From the cell containing the given text, extract its center point as [X, Y] coordinate. 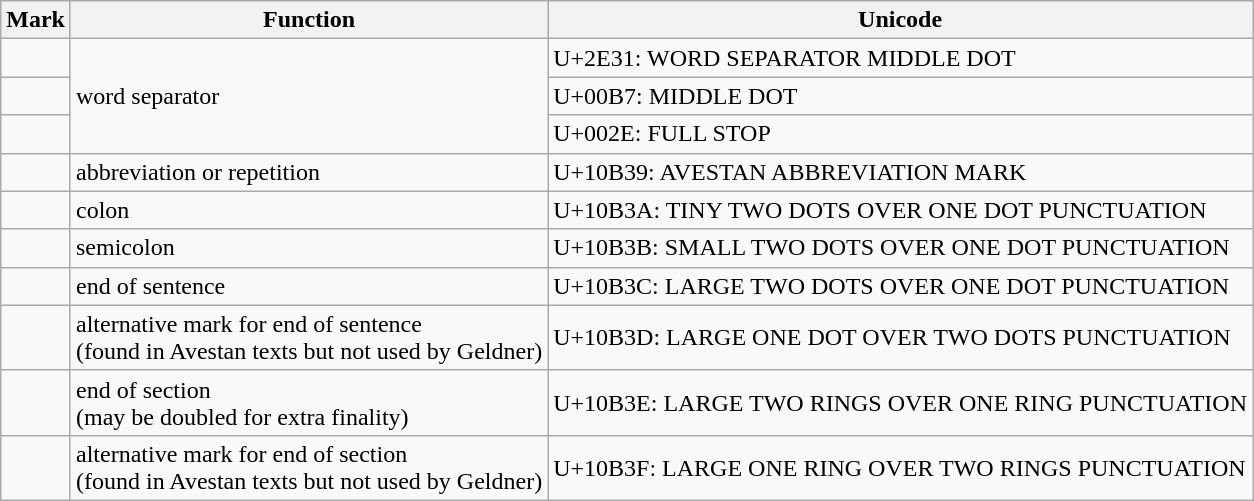
U+10B3C: LARGE TWO DOTS OVER ONE DOT PUNCTUATION [900, 286]
Mark [36, 20]
end of section(may be doubled for extra finality) [308, 402]
U+002E: FULL STOP [900, 134]
U+10B3D: LARGE ONE DOT OVER TWO DOTS PUNCTUATION [900, 338]
U+2E31: WORD SEPARATOR MIDDLE DOT [900, 58]
semicolon [308, 248]
U+10B3B: SMALL TWO DOTS OVER ONE DOT PUNCTUATION [900, 248]
alternative mark for end of section(found in Avestan texts but not used by Geldner) [308, 468]
Function [308, 20]
U+10B3A: TINY TWO DOTS OVER ONE DOT PUNCTUATION [900, 210]
Unicode [900, 20]
U+00B7: MIDDLE DOT [900, 96]
end of sentence [308, 286]
word separator [308, 96]
abbreviation or repetition [308, 172]
U+10B3E: LARGE TWO RINGS OVER ONE RING PUNCTUATION [900, 402]
colon [308, 210]
alternative mark for end of sentence(found in Avestan texts but not used by Geldner) [308, 338]
U+10B39: AVESTAN ABBREVIATION MARK [900, 172]
U+10B3F: LARGE ONE RING OVER TWO RINGS PUNCTUATION [900, 468]
